Extract the [X, Y] coordinate from the center of the cell holding the provided text.  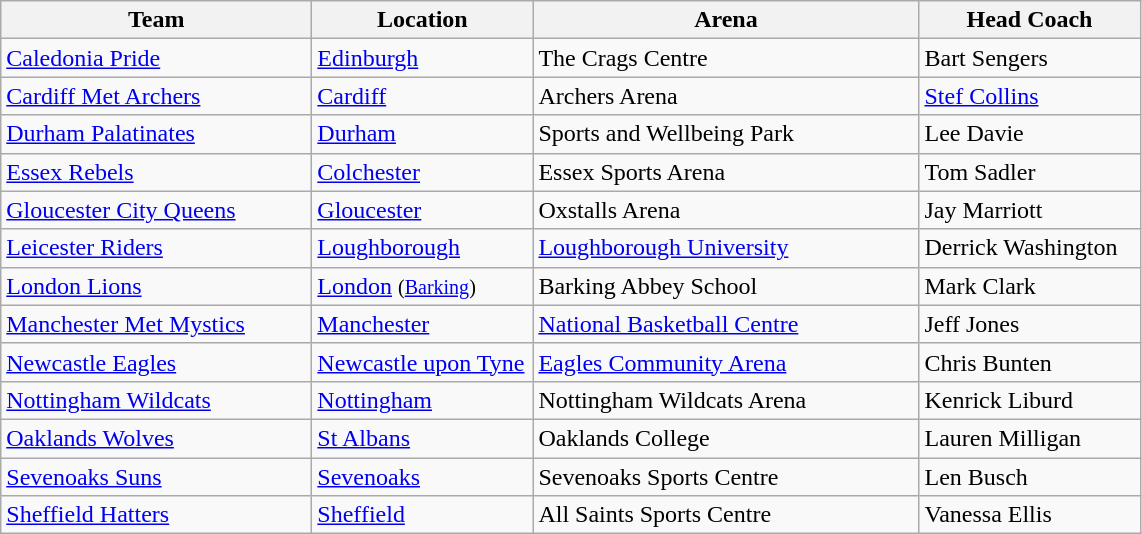
Cardiff [422, 96]
Sheffield [422, 515]
Loughborough [422, 248]
Sevenoaks Suns [156, 477]
Manchester [422, 324]
All Saints Sports Centre [726, 515]
Colchester [422, 172]
Gloucester [422, 210]
Loughborough University [726, 248]
Sevenoaks [422, 477]
Edinburgh [422, 58]
Len Busch [1030, 477]
The Crags Centre [726, 58]
London Lions [156, 286]
Leicester Riders [156, 248]
Head Coach [1030, 20]
Oaklands Wolves [156, 438]
Essex Sports Arena [726, 172]
Nottingham [422, 400]
Tom Sadler [1030, 172]
Newcastle Eagles [156, 362]
Location [422, 20]
Mark Clark [1030, 286]
Barking Abbey School [726, 286]
Derrick Washington [1030, 248]
Lauren Milligan [1030, 438]
Manchester Met Mystics [156, 324]
Nottingham Wildcats [156, 400]
Vanessa Ellis [1030, 515]
Team [156, 20]
Sports and Wellbeing Park [726, 134]
Caledonia Pride [156, 58]
Nottingham Wildcats Arena [726, 400]
Durham [422, 134]
Lee Davie [1030, 134]
Durham Palatinates [156, 134]
Archers Arena [726, 96]
Eagles Community Arena [726, 362]
St Albans [422, 438]
Newcastle upon Tyne [422, 362]
Chris Bunten [1030, 362]
Oxstalls Arena [726, 210]
Sheffield Hatters [156, 515]
Gloucester City Queens [156, 210]
Cardiff Met Archers [156, 96]
National Basketball Centre [726, 324]
Kenrick Liburd [1030, 400]
Oaklands College [726, 438]
Jay Marriott [1030, 210]
London (Barking) [422, 286]
Arena [726, 20]
Bart Sengers [1030, 58]
Essex Rebels [156, 172]
Stef Collins [1030, 96]
Sevenoaks Sports Centre [726, 477]
Jeff Jones [1030, 324]
